Find where the given text appears and provide that cell's center as (x, y) coordinate. 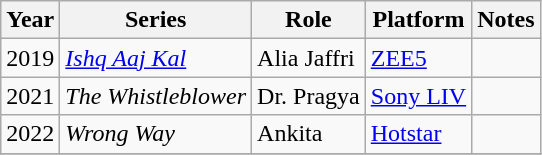
Wrong Way (156, 134)
Ankita (309, 134)
Alia Jaffri (309, 58)
2022 (30, 134)
2019 (30, 58)
Notes (506, 20)
Year (30, 20)
Hotstar (418, 134)
Ishq Aaj Kal (156, 58)
Platform (418, 20)
Sony LIV (418, 96)
2021 (30, 96)
The Whistleblower (156, 96)
Dr. Pragya (309, 96)
Series (156, 20)
Role (309, 20)
ZEE5 (418, 58)
